Detect which cell encompasses the target text, then output its (X, Y) center coordinate. 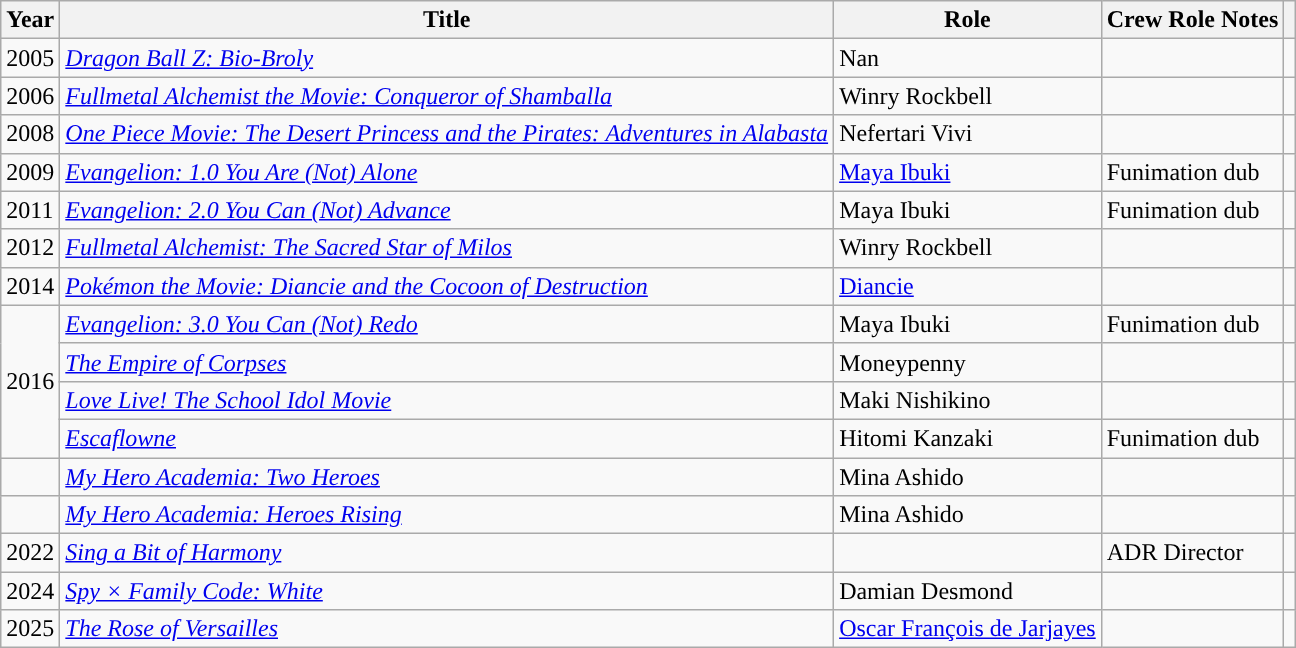
My Hero Academia: Heroes Rising (447, 515)
2024 (30, 591)
Title (447, 20)
2006 (30, 96)
Fullmetal Alchemist: The Sacred Star of Milos (447, 248)
2016 (30, 381)
Fullmetal Alchemist the Movie: Conqueror of Shamballa (447, 96)
ADR Director (1192, 553)
2025 (30, 629)
Damian Desmond (968, 591)
Pokémon the Movie: Diancie and the Cocoon of Destruction (447, 286)
The Empire of Corpses (447, 362)
2008 (30, 134)
Diancie (968, 286)
Moneypenny (968, 362)
Nefertari Vivi (968, 134)
Nan (968, 58)
My Hero Academia: Two Heroes (447, 477)
2012 (30, 248)
Escaflowne (447, 438)
Hitomi Kanzaki (968, 438)
Oscar François de Jarjayes (968, 629)
Role (968, 20)
Evangelion: 3.0 You Can (Not) Redo (447, 324)
2011 (30, 210)
Sing a Bit of Harmony (447, 553)
One Piece Movie: The Desert Princess and the Pirates: Adventures in Alabasta (447, 134)
Love Live! The School Idol Movie (447, 400)
2022 (30, 553)
2014 (30, 286)
2005 (30, 58)
Crew Role Notes (1192, 20)
The Rose of Versailles (447, 629)
Year (30, 20)
Evangelion: 2.0 You Can (Not) Advance (447, 210)
Maki Nishikino (968, 400)
Spy × Family Code: White (447, 591)
Evangelion: 1.0 You Are (Not) Alone (447, 172)
2009 (30, 172)
Dragon Ball Z: Bio-Broly (447, 58)
